Detect which cell encompasses the target text, then output its [X, Y] center coordinate. 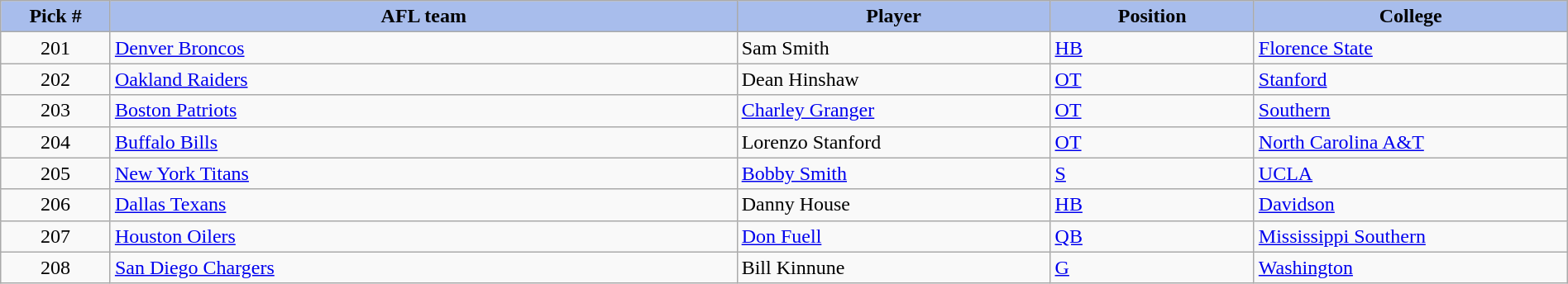
208 [56, 267]
Oakland Raiders [423, 79]
207 [56, 236]
Dallas Texans [423, 205]
Lorenzo Stanford [893, 142]
204 [56, 142]
Stanford [1411, 79]
Buffalo Bills [423, 142]
North Carolina A&T [1411, 142]
Dean Hinshaw [893, 79]
QB [1152, 236]
Washington [1411, 267]
Bill Kinnune [893, 267]
Sam Smith [893, 48]
Davidson [1411, 205]
San Diego Chargers [423, 267]
Florence State [1411, 48]
Southern [1411, 111]
Denver Broncos [423, 48]
AFL team [423, 17]
Pick # [56, 17]
203 [56, 111]
New York Titans [423, 173]
201 [56, 48]
Bobby Smith [893, 173]
Charley Granger [893, 111]
Houston Oilers [423, 236]
UCLA [1411, 173]
Player [893, 17]
Don Fuell [893, 236]
202 [56, 79]
College [1411, 17]
Danny House [893, 205]
205 [56, 173]
206 [56, 205]
Boston Patriots [423, 111]
S [1152, 173]
G [1152, 267]
Position [1152, 17]
Mississippi Southern [1411, 236]
